Find where the given text appears and provide that cell's center as [X, Y] coordinate. 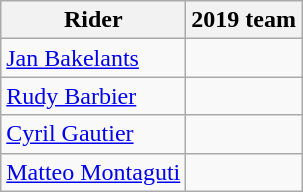
Jan Bakelants [94, 58]
Rudy Barbier [94, 96]
Matteo Montaguti [94, 172]
Cyril Gautier [94, 134]
Rider [94, 20]
2019 team [244, 20]
